Detect which cell encompasses the target text, then output its (x, y) center coordinate. 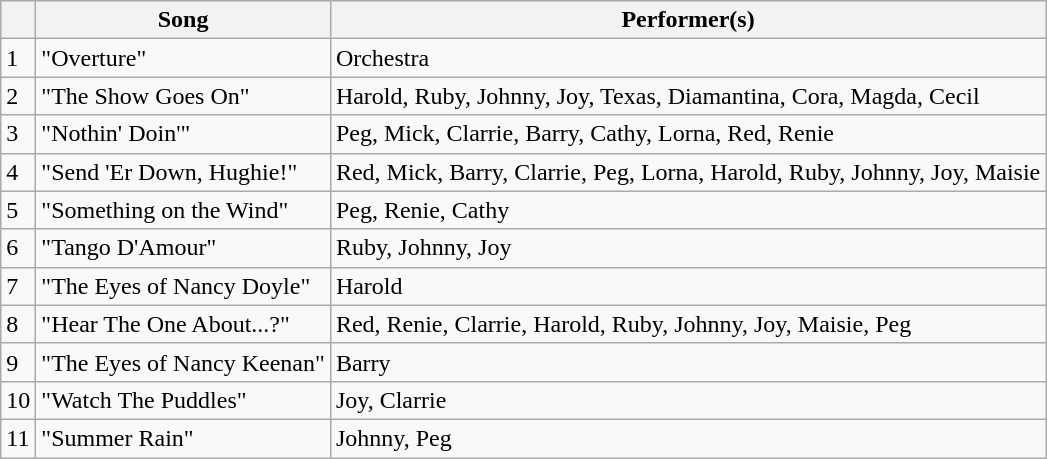
Harold, Ruby, Johnny, Joy, Texas, Diamantina, Cora, Magda, Cecil (688, 96)
"Send 'Er Down, Hughie!" (184, 172)
"Tango D'Amour" (184, 248)
"The Show Goes On" (184, 96)
10 (18, 400)
Barry (688, 362)
5 (18, 210)
"Something on the Wind" (184, 210)
Ruby, Johnny, Joy (688, 248)
Performer(s) (688, 20)
"Watch The Puddles" (184, 400)
"The Eyes of Nancy Keenan" (184, 362)
Johnny, Peg (688, 438)
Peg, Mick, Clarrie, Barry, Cathy, Lorna, Red, Renie (688, 134)
11 (18, 438)
Joy, Clarrie (688, 400)
Peg, Renie, Cathy (688, 210)
9 (18, 362)
Red, Mick, Barry, Clarrie, Peg, Lorna, Harold, Ruby, Johnny, Joy, Maisie (688, 172)
3 (18, 134)
6 (18, 248)
2 (18, 96)
4 (18, 172)
"Hear The One About...?" (184, 324)
7 (18, 286)
"Summer Rain" (184, 438)
"The Eyes of Nancy Doyle" (184, 286)
Song (184, 20)
Red, Renie, Clarrie, Harold, Ruby, Johnny, Joy, Maisie, Peg (688, 324)
"Overture" (184, 58)
Harold (688, 286)
"Nothin' Doin'" (184, 134)
8 (18, 324)
Orchestra (688, 58)
1 (18, 58)
